Provide the (x, y) coordinate of the cell's center where the given text is located.  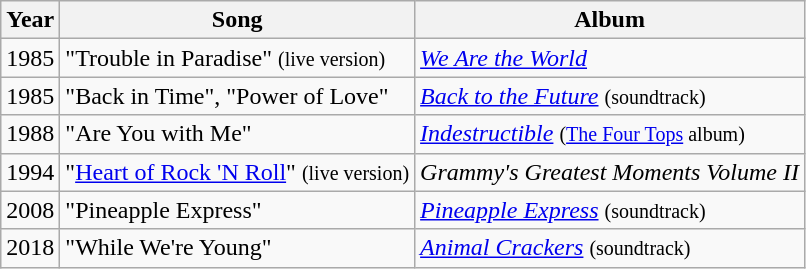
Song (238, 20)
"Pineapple Express" (238, 210)
Back to the Future (soundtrack) (610, 96)
"Back in Time", "Power of Love" (238, 96)
We Are the World (610, 58)
"Heart of Rock 'N Roll" (live version) (238, 172)
2008 (30, 210)
Animal Crackers (soundtrack) (610, 248)
1994 (30, 172)
Year (30, 20)
Grammy's Greatest Moments Volume II (610, 172)
Indestructible (The Four Tops album) (610, 134)
Pineapple Express (soundtrack) (610, 210)
2018 (30, 248)
Album (610, 20)
"While We're Young" (238, 248)
"Are You with Me" (238, 134)
1988 (30, 134)
"Trouble in Paradise" (live version) (238, 58)
